Determine the (x, y) coordinate at the center of the cell enclosing the given text.  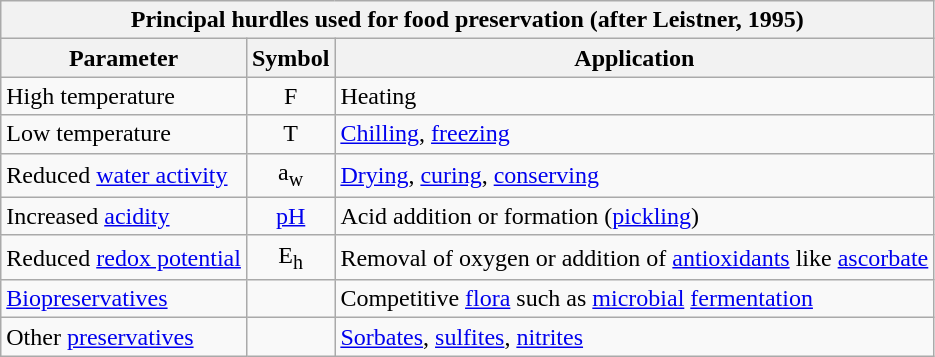
Application (634, 58)
Other preservatives (124, 337)
aw (290, 175)
pH (290, 216)
T (290, 134)
Parameter (124, 58)
Eh (290, 257)
High temperature (124, 96)
Chilling, freezing (634, 134)
Principal hurdles used for food preservation (after Leistner, 1995) (468, 20)
Symbol (290, 58)
Drying, curing, conserving (634, 175)
Removal of oxygen or addition of antioxidants like ascorbate (634, 257)
Sorbates, sulfites, nitrites (634, 337)
Acid addition or formation (pickling) (634, 216)
Increased acidity (124, 216)
Low temperature (124, 134)
Competitive flora such as microbial fermentation (634, 299)
F (290, 96)
Reduced redox potential (124, 257)
Heating (634, 96)
Reduced water activity (124, 175)
Biopreservatives (124, 299)
